Return the [X, Y] coordinate for the center point of the cell that contains the specified text.  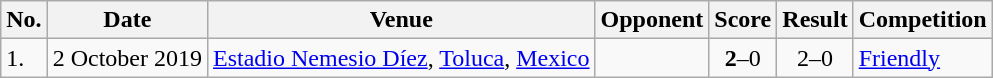
Competition [922, 20]
Result [815, 20]
Friendly [922, 58]
1. [24, 58]
No. [24, 20]
Score [743, 20]
Date [127, 20]
Venue [402, 20]
Opponent [652, 20]
2 October 2019 [127, 58]
Estadio Nemesio Díez, Toluca, Mexico [402, 58]
